Provide the (X, Y) coordinate of the cell's center where the given text is located.  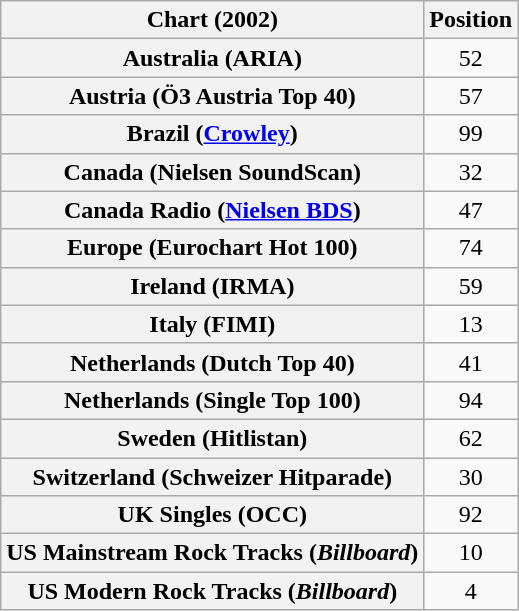
US Modern Rock Tracks (Billboard) (212, 591)
13 (471, 324)
Sweden (Hitlistan) (212, 438)
Canada Radio (Nielsen BDS) (212, 210)
Austria (Ö3 Austria Top 40) (212, 96)
94 (471, 400)
41 (471, 362)
Netherlands (Single Top 100) (212, 400)
52 (471, 58)
Ireland (IRMA) (212, 286)
62 (471, 438)
10 (471, 553)
30 (471, 477)
US Mainstream Rock Tracks (Billboard) (212, 553)
74 (471, 248)
4 (471, 591)
92 (471, 515)
Chart (2002) (212, 20)
Brazil (Crowley) (212, 134)
59 (471, 286)
32 (471, 172)
Netherlands (Dutch Top 40) (212, 362)
UK Singles (OCC) (212, 515)
99 (471, 134)
Australia (ARIA) (212, 58)
Europe (Eurochart Hot 100) (212, 248)
Italy (FIMI) (212, 324)
47 (471, 210)
Position (471, 20)
57 (471, 96)
Canada (Nielsen SoundScan) (212, 172)
Switzerland (Schweizer Hitparade) (212, 477)
